Provide the (X, Y) coordinate of the cell's center where the given text is located.  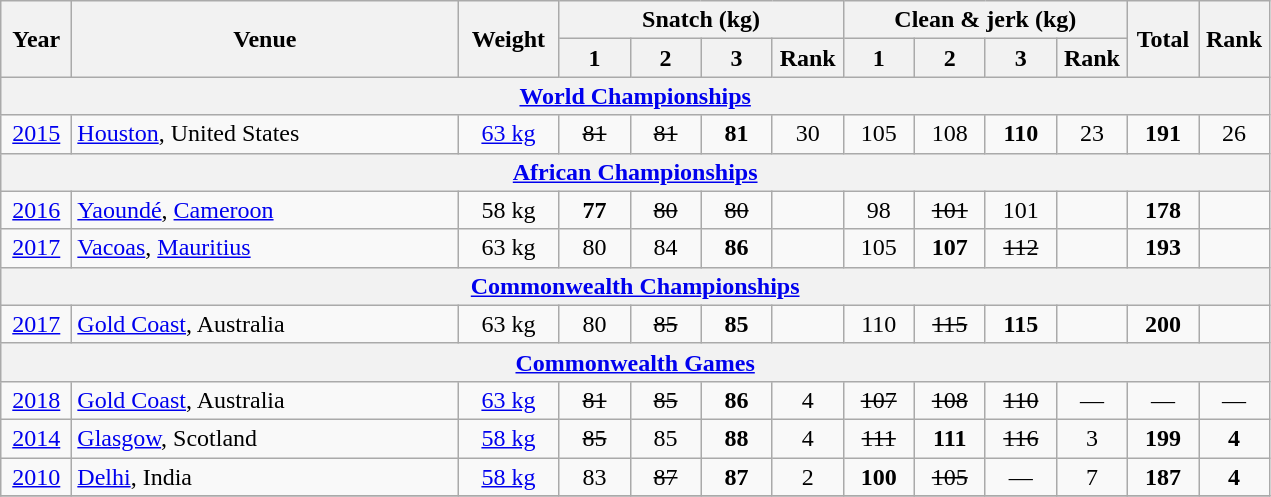
200 (1162, 324)
84 (666, 248)
187 (1162, 477)
199 (1162, 438)
23 (1092, 134)
Total (1162, 39)
2016 (36, 210)
Vacoas, Mauritius (265, 248)
Delhi, India (265, 477)
Year (36, 39)
Glasgow, Scotland (265, 438)
77 (594, 210)
Houston, United States (265, 134)
98 (878, 210)
Commonwealth Championships (636, 286)
116 (1020, 438)
100 (878, 477)
2018 (36, 400)
88 (736, 438)
Commonwealth Games (636, 362)
2014 (36, 438)
African Championships (636, 172)
178 (1162, 210)
191 (1162, 134)
83 (594, 477)
26 (1234, 134)
Clean & jerk (kg) (985, 20)
7 (1092, 477)
112 (1020, 248)
World Championships (636, 96)
Snatch (kg) (701, 20)
193 (1162, 248)
Yaoundé, Cameroon (265, 210)
30 (808, 134)
2015 (36, 134)
2010 (36, 477)
Venue (265, 39)
Weight (508, 39)
